Pinpoint the cell where the given text exists, returning its [x, y] midpoint coordinate. 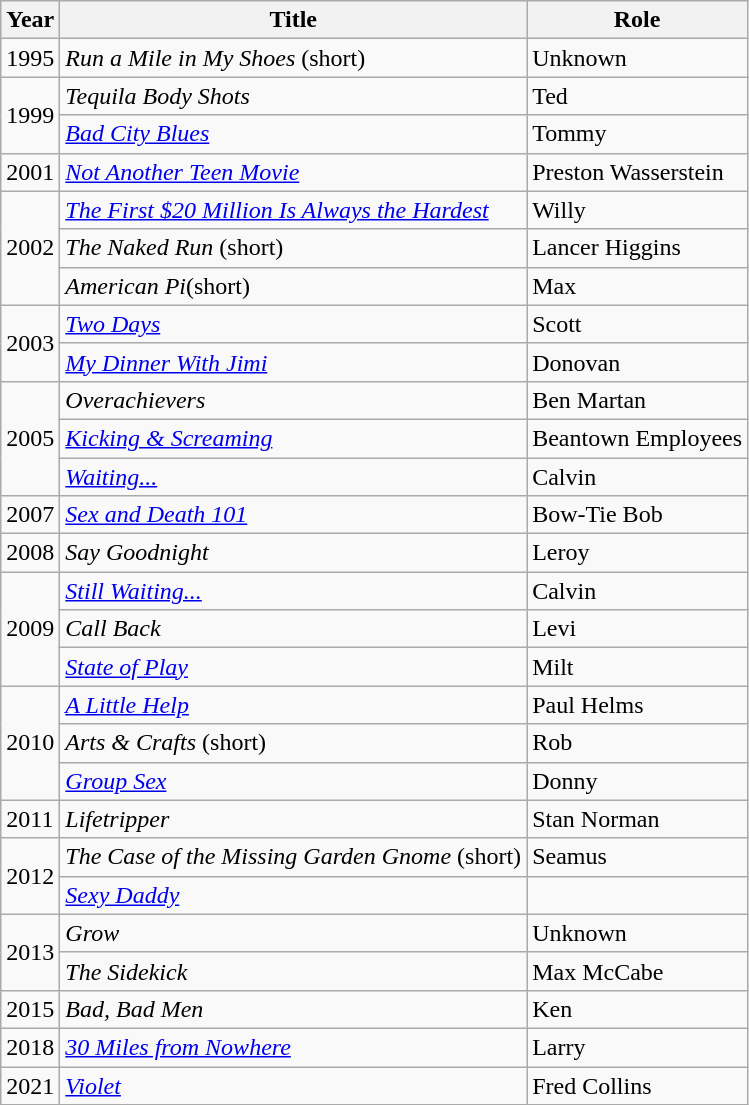
Bad City Blues [294, 134]
Tommy [638, 134]
Still Waiting... [294, 591]
American Pi(short) [294, 286]
Lifetripper [294, 819]
Group Sex [294, 781]
Sexy Daddy [294, 895]
2009 [30, 629]
My Dinner With Jimi [294, 362]
Larry [638, 1047]
State of Play [294, 667]
Ted [638, 96]
2001 [30, 172]
The Naked Run (short) [294, 248]
2021 [30, 1085]
Grow [294, 933]
Not Another Teen Movie [294, 172]
Levi [638, 629]
Kicking & Screaming [294, 438]
2015 [30, 1009]
Run a Mile in My Shoes (short) [294, 58]
Sex and Death 101 [294, 515]
Year [30, 20]
Donny [638, 781]
Lancer Higgins [638, 248]
2008 [30, 553]
Stan Norman [638, 819]
Scott [638, 324]
Fred Collins [638, 1085]
Max McCabe [638, 971]
Ken [638, 1009]
2003 [30, 343]
Paul Helms [638, 705]
Say Goodnight [294, 553]
Preston Wasserstein [638, 172]
Leroy [638, 553]
Role [638, 20]
1995 [30, 58]
2011 [30, 819]
2013 [30, 952]
Max [638, 286]
1999 [30, 115]
2018 [30, 1047]
Tequila Body Shots [294, 96]
Overachievers [294, 400]
2010 [30, 743]
Beantown Employees [638, 438]
Arts & Crafts (short) [294, 743]
2002 [30, 248]
Willy [638, 210]
2012 [30, 876]
The First $20 Million Is Always the Hardest [294, 210]
Violet [294, 1085]
Title [294, 20]
Rob [638, 743]
A Little Help [294, 705]
2007 [30, 515]
Donovan [638, 362]
Milt [638, 667]
Waiting... [294, 477]
30 Miles from Nowhere [294, 1047]
The Sidekick [294, 971]
The Case of the Missing Garden Gnome (short) [294, 857]
Call Back [294, 629]
Ben Martan [638, 400]
Two Days [294, 324]
Bad, Bad Men [294, 1009]
Bow-Tie Bob [638, 515]
2005 [30, 438]
Seamus [638, 857]
